Return [X, Y] of the center of cell containing provided text 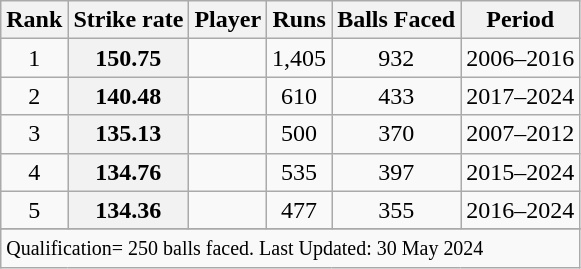
Rank [34, 20]
2 [34, 96]
5 [34, 210]
397 [396, 172]
Balls Faced [396, 20]
2016–2024 [520, 210]
134.36 [128, 210]
500 [300, 134]
370 [396, 134]
Qualification= 250 balls faced. Last Updated: 30 May 2024 [290, 248]
610 [300, 96]
Strike rate [128, 20]
433 [396, 96]
150.75 [128, 58]
Runs [300, 20]
2015–2024 [520, 172]
1 [34, 58]
2006–2016 [520, 58]
355 [396, 210]
Period [520, 20]
932 [396, 58]
1,405 [300, 58]
2017–2024 [520, 96]
Player [228, 20]
535 [300, 172]
4 [34, 172]
3 [34, 134]
477 [300, 210]
2007–2012 [520, 134]
140.48 [128, 96]
134.76 [128, 172]
135.13 [128, 134]
